Identify which cell holds the provided text, then report its [X, Y] central coordinate. 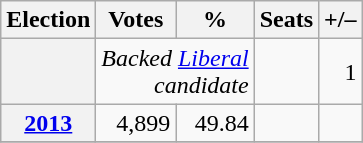
Seats [286, 20]
Election [48, 20]
4,899 [136, 123]
+/– [340, 20]
% [216, 20]
1 [340, 72]
Backed Liberalcandidate [175, 72]
49.84 [216, 123]
2013 [48, 123]
Votes [136, 20]
